Return (x, y) of the center of cell containing provided text 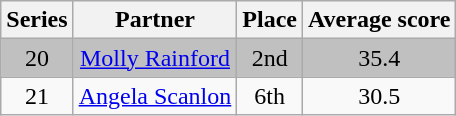
20 (37, 58)
35.4 (380, 58)
Place (270, 20)
6th (270, 96)
Series (37, 20)
Molly Rainford (155, 58)
30.5 (380, 96)
2nd (270, 58)
Average score (380, 20)
21 (37, 96)
Partner (155, 20)
Angela Scanlon (155, 96)
